For the text-containing cell, return its midpoint in [X, Y] coordinate format. 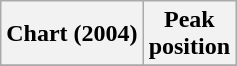
Chart (2004) [72, 34]
Peak position [189, 34]
